Find where the given text appears and provide that cell's center as [X, Y] coordinate. 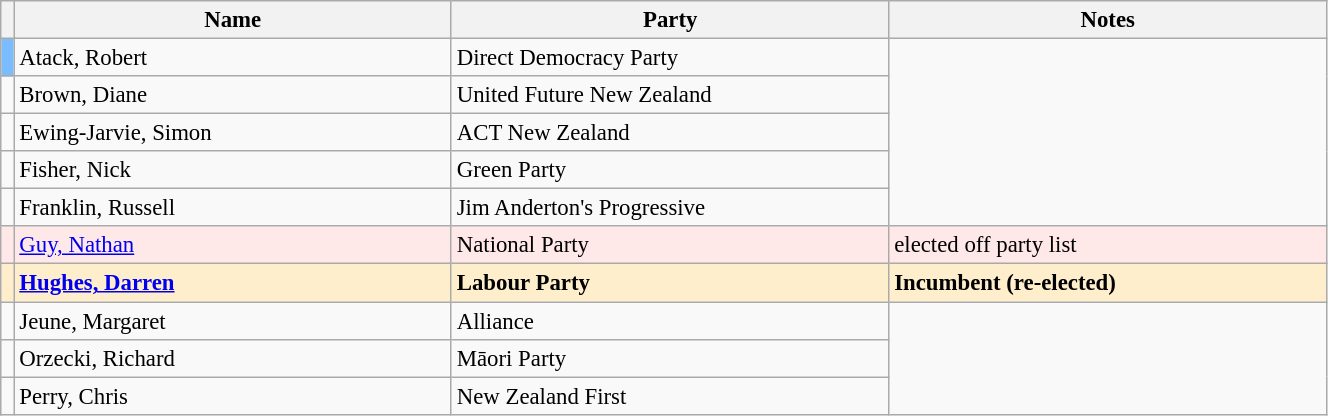
Alliance [670, 321]
Name [232, 20]
Direct Democracy Party [670, 58]
Fisher, Nick [232, 170]
Jim Anderton's Progressive [670, 208]
Labour Party [670, 283]
New Zealand First [670, 396]
elected off party list [1108, 245]
Green Party [670, 170]
Guy, Nathan [232, 245]
Atack, Robert [232, 58]
Perry, Chris [232, 396]
Ewing-Jarvie, Simon [232, 133]
United Future New Zealand [670, 95]
Jeune, Margaret [232, 321]
Franklin, Russell [232, 208]
National Party [670, 245]
Māori Party [670, 358]
Party [670, 20]
Hughes, Darren [232, 283]
Notes [1108, 20]
ACT New Zealand [670, 133]
Brown, Diane [232, 95]
Incumbent (re-elected) [1108, 283]
Orzecki, Richard [232, 358]
